Search for the cell housing the specified text and yield its (x, y) center coordinate. 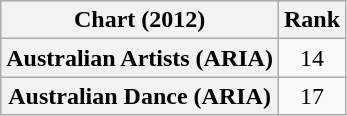
Chart (2012) (140, 20)
Rank (312, 20)
Australian Artists (ARIA) (140, 58)
14 (312, 58)
Australian Dance (ARIA) (140, 96)
17 (312, 96)
